Return [x, y] of the center of cell containing provided text 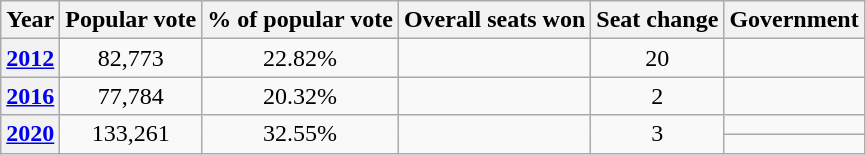
Year [30, 20]
22.82% [300, 58]
3 [658, 134]
2 [658, 96]
Popular vote [131, 20]
20.32% [300, 96]
Government [794, 20]
77,784 [131, 96]
Seat change [658, 20]
2012 [30, 58]
2016 [30, 96]
2020 [30, 134]
% of popular vote [300, 20]
82,773 [131, 58]
32.55% [300, 134]
Overall seats won [494, 20]
20 [658, 58]
133,261 [131, 134]
